Output the (x, y) coordinate of the center of the cell containing the given text.  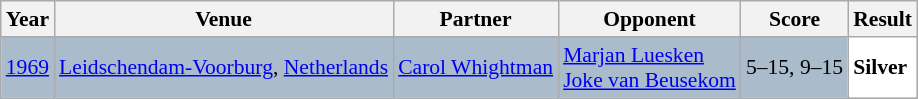
Year (28, 19)
Leidschendam-Voorburg, Netherlands (224, 68)
Venue (224, 19)
Result (882, 19)
5–15, 9–15 (794, 68)
Partner (476, 19)
Opponent (650, 19)
Carol Whightman (476, 68)
Silver (882, 68)
Score (794, 19)
Marjan Luesken Joke van Beusekom (650, 68)
1969 (28, 68)
